Capture the cell that displays the provided text and extract its (x, y) central coordinate. 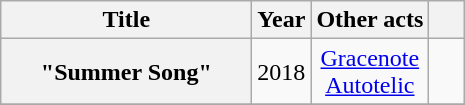
"Summer Song" (126, 72)
Year (282, 20)
Other acts (370, 20)
GracenoteAutotelic (370, 72)
Title (126, 20)
2018 (282, 72)
